For the text-containing cell, return its midpoint in [X, Y] coordinate format. 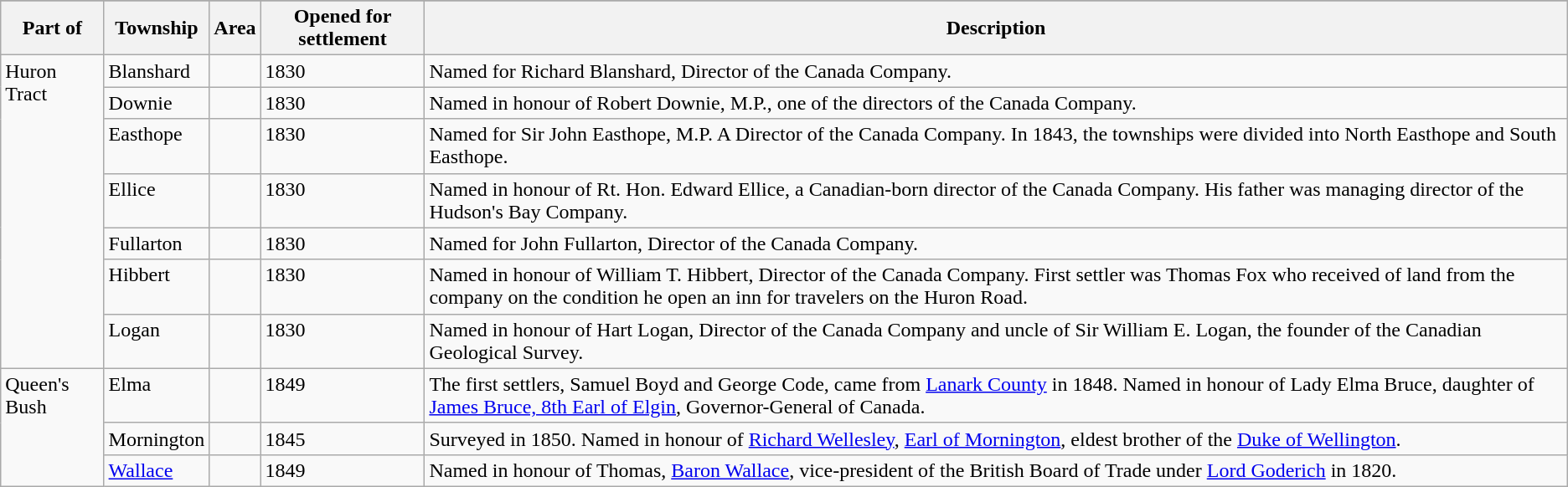
Part of [52, 28]
Fullarton [157, 243]
Area [235, 28]
Opened for settlement [343, 28]
Hibbert [157, 286]
Wallace [157, 470]
Elma [157, 395]
Named for Sir John Easthope, M.P. A Director of the Canada Company. In 1843, the townships were divided into North Easthope and South Easthope. [996, 146]
Mornington [157, 438]
Queen's Bush [52, 427]
Logan [157, 341]
Named for Richard Blanshard, Director of the Canada Company. [996, 71]
Named in honour of Thomas, Baron Wallace, vice-president of the British Board of Trade under Lord Goderich in 1820. [996, 470]
Downie [157, 103]
Named in honour of Robert Downie, M.P., one of the directors of the Canada Company. [996, 103]
Named in honour of Hart Logan, Director of the Canada Company and uncle of Sir William E. Logan, the founder of the Canadian Geological Survey. [996, 341]
Huron Tract [52, 212]
1845 [343, 438]
Blanshard [157, 71]
Township [157, 28]
Easthope [157, 146]
Description [996, 28]
Surveyed in 1850. Named in honour of Richard Wellesley, Earl of Mornington, eldest brother of the Duke of Wellington. [996, 438]
Named for John Fullarton, Director of the Canada Company. [996, 243]
Ellice [157, 201]
